From the cell containing the given text, extract its center point as [X, Y] coordinate. 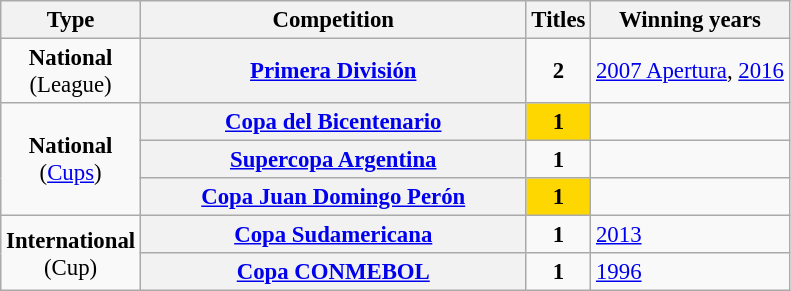
Competition [333, 20]
International(Cup) [71, 254]
Winning years [690, 20]
2 [558, 72]
2013 [690, 235]
Primera División [333, 72]
Type [71, 20]
National(League) [71, 72]
2007 Apertura, 2016 [690, 72]
Titles [558, 20]
Copa Juan Domingo Perón [333, 197]
National(Cups) [71, 160]
Supercopa Argentina [333, 160]
Copa Sudamericana [333, 235]
Copa del Bicentenario [333, 122]
